Return [X, Y] of the center of cell containing provided text 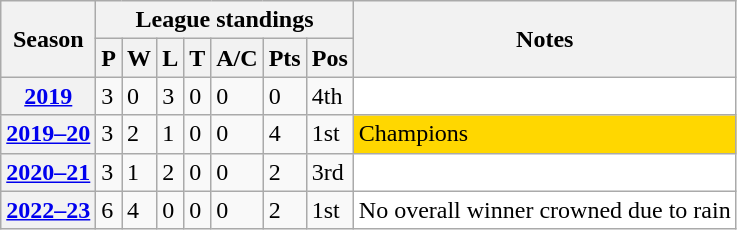
W [140, 58]
Champions [544, 134]
No overall winner crowned due to rain [544, 210]
A/C [237, 58]
6 [109, 210]
4th [330, 96]
2019 [48, 96]
2022–23 [48, 210]
Notes [544, 39]
2020–21 [48, 172]
L [170, 58]
Pts [284, 58]
T [198, 58]
3rd [330, 172]
League standings [224, 20]
2019–20 [48, 134]
Pos [330, 58]
P [109, 58]
Season [48, 39]
